Capture the cell that displays the provided text and extract its (X, Y) central coordinate. 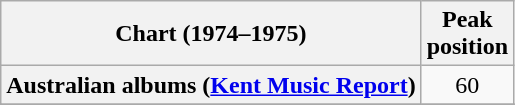
Chart (1974–1975) (211, 34)
60 (467, 85)
Australian albums (Kent Music Report) (211, 85)
Peakposition (467, 34)
